Capture the cell that displays the provided text and extract its (X, Y) central coordinate. 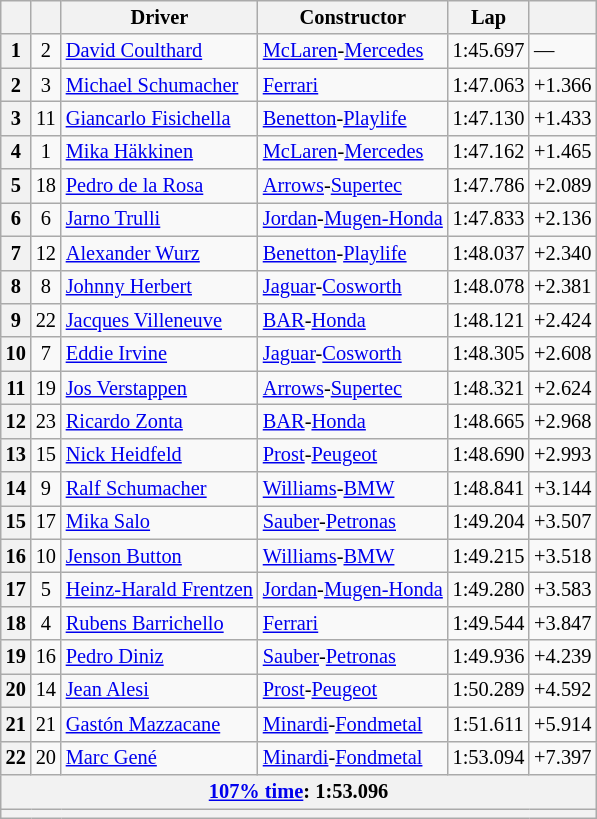
Lap (489, 17)
Marc Gené (160, 758)
+3.144 (562, 489)
1:49.936 (489, 657)
+1.366 (562, 85)
Ricardo Zonta (160, 421)
1:45.697 (489, 51)
Jarno Trulli (160, 219)
Pedro de la Rosa (160, 186)
Mika Häkkinen (160, 152)
+2.381 (562, 287)
1:48.690 (489, 455)
1:49.204 (489, 522)
Driver (160, 17)
1:49.280 (489, 589)
23 (46, 421)
13 (16, 455)
Jean Alesi (160, 690)
+5.914 (562, 724)
1:49.544 (489, 623)
Gastón Mazzacane (160, 724)
1:48.121 (489, 320)
+2.136 (562, 219)
Rubens Barrichello (160, 623)
107% time: 1:53.096 (299, 791)
+3.518 (562, 556)
Giancarlo Fisichella (160, 118)
+3.507 (562, 522)
Nick Heidfeld (160, 455)
1:51.611 (489, 724)
+2.968 (562, 421)
+2.340 (562, 253)
Mika Salo (160, 522)
+4.592 (562, 690)
Heinz-Harald Frentzen (160, 589)
+2.424 (562, 320)
Constructor (353, 17)
1:47.786 (489, 186)
1:47.833 (489, 219)
+3.583 (562, 589)
+2.993 (562, 455)
Eddie Irvine (160, 354)
+1.465 (562, 152)
Pedro Diniz (160, 657)
Jenson Button (160, 556)
1:48.841 (489, 489)
— (562, 51)
+7.397 (562, 758)
Alexander Wurz (160, 253)
Johnny Herbert (160, 287)
1:48.321 (489, 388)
Jacques Villeneuve (160, 320)
Michael Schumacher (160, 85)
+2.089 (562, 186)
+4.239 (562, 657)
1:50.289 (489, 690)
1:47.162 (489, 152)
1:47.130 (489, 118)
Ralf Schumacher (160, 489)
+3.847 (562, 623)
+2.624 (562, 388)
1:48.665 (489, 421)
1:48.037 (489, 253)
+1.433 (562, 118)
1:53.094 (489, 758)
David Coulthard (160, 51)
Jos Verstappen (160, 388)
+2.608 (562, 354)
1:48.078 (489, 287)
1:48.305 (489, 354)
1:47.063 (489, 85)
1:49.215 (489, 556)
